Identify which cell holds the provided text, then report its (X, Y) central coordinate. 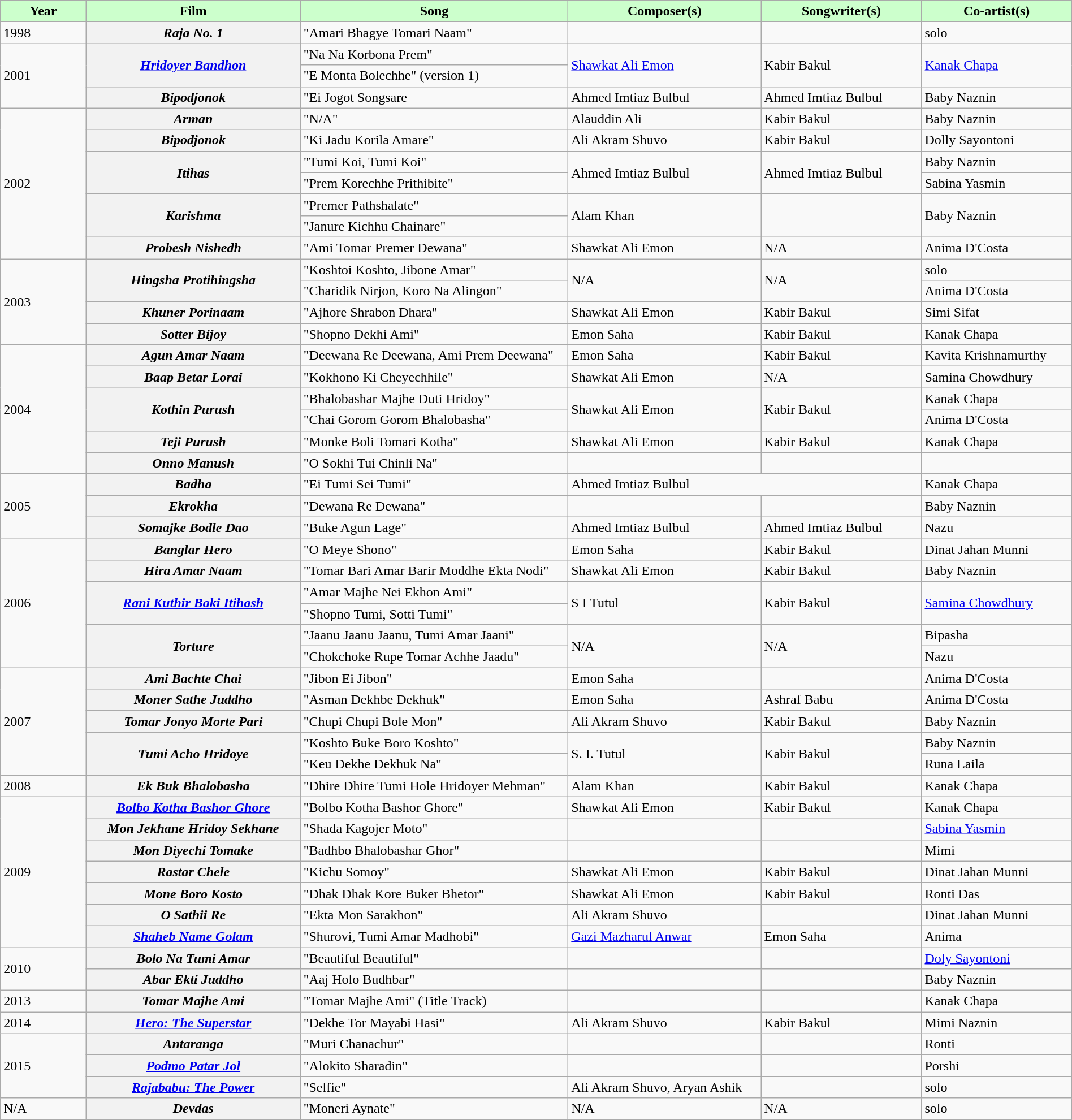
Banglar Hero (193, 549)
"Shopno Tumi, Sotti Tumi" (434, 613)
"Ei Tumi Sei Tumi" (434, 485)
Gazi Mazharul Anwar (665, 936)
"Deewana Re Deewana, Ami Prem Deewana" (434, 356)
"Beautiful Beautiful" (434, 958)
"Chupi Chupi Bole Mon" (434, 721)
Bolo Na Tumi Amar (193, 958)
"Koshto Buke Boro Koshto" (434, 743)
Arman (193, 119)
O Sathii Re (193, 915)
"Alokito Sharadin" (434, 1066)
2007 (44, 721)
"Amar Majhe Nei Ekhon Ami" (434, 592)
2013 (44, 1001)
Songwriter(s) (841, 11)
Runa Laila (996, 764)
S I Tutul (665, 603)
Rajababu: The Power (193, 1087)
Raja No. 1 (193, 33)
Ashraf Babu (841, 700)
2001 (44, 76)
"Bolbo Kotha Bashor Ghore" (434, 807)
"O Sokhi Tui Chinli Na" (434, 463)
"Monke Boli Tomari Kotha" (434, 442)
Shaheb Name Golam (193, 936)
"Kokhono Ki Cheyechhile" (434, 377)
2014 (44, 1023)
Kothin Purush (193, 409)
Itihas (193, 172)
Co-artist(s) (996, 11)
Onno Manush (193, 463)
"Ekta Mon Sarakhon" (434, 915)
Badha (193, 485)
"Jaanu Jaanu Jaanu, Tumi Amar Jaani" (434, 635)
"Shurovi, Tumi Amar Madhobi" (434, 936)
Rani Kuthir Baki Itihash (193, 603)
Bolbo Kotha Bashor Ghore (193, 807)
2004 (44, 409)
2010 (44, 969)
"Dhire Dhire Tumi Hole Hridoyer Mehman" (434, 786)
Alauddin Ali (665, 119)
"Janure Kichhu Chainare" (434, 226)
"Dewana Re Dewana" (434, 506)
Karishma (193, 215)
"Dhak Dhak Kore Buker Bhetor" (434, 893)
"Badhbo Bhalobashar Ghor" (434, 850)
Somajke Bodle Dao (193, 527)
2005 (44, 506)
1998 (44, 33)
"Bhalobashar Majhe Duti Hridoy" (434, 399)
Mone Boro Kosto (193, 893)
"Chokchoke Rupe Tomar Achhe Jaadu" (434, 657)
Ali Akram Shuvo, Aryan Ashik (665, 1087)
"Koshtoi Koshto, Jibone Amar" (434, 270)
2006 (44, 603)
Ekrokha (193, 506)
Teji Purush (193, 442)
Podmo Patar Jol (193, 1066)
"Jibon Ei Jibon" (434, 678)
Antaranga (193, 1044)
Ami Bachte Chai (193, 678)
"Muri Chanachur" (434, 1044)
Song (434, 11)
2015 (44, 1066)
Year (44, 11)
"Chai Gorom Gorom Bhalobasha" (434, 420)
"Aaj Holo Budhbar" (434, 980)
Kavita Krishnamurthy (996, 356)
"Moneri Aynate" (434, 1109)
S. I. Tutul (665, 754)
2009 (44, 872)
Tomar Jonyo Morte Pari (193, 721)
"Tumi Koi, Tumi Koi" (434, 162)
"Prem Korechhe Prithibite" (434, 183)
"Ei Jogot Songsare (434, 97)
"Tomar Majhe Ami" (Title Track) (434, 1001)
Mon Diyechi Tomake (193, 850)
Porshi (996, 1066)
Torture (193, 646)
Hridoyer Bandhon (193, 65)
Ek Buk Bhalobasha (193, 786)
Probesh Nishedh (193, 248)
"Na Na Korbona Prem" (434, 54)
Simi Sifat (996, 313)
Devdas (193, 1109)
2003 (44, 302)
Hero: The Superstar (193, 1023)
2002 (44, 183)
"Buke Agun Lage" (434, 527)
Anima (996, 936)
Moner Sathe Juddho (193, 700)
"Ki Jadu Korila Amare" (434, 140)
Abar Ekti Juddho (193, 980)
"Kichu Somoy" (434, 872)
"Shopno Dekhi Ami" (434, 334)
"Ami Tomar Premer Dewana" (434, 248)
Hira Amar Naam (193, 570)
"Amari Bhagye Tomari Naam" (434, 33)
"Asman Dekhbe Dekhuk" (434, 700)
"E Monta Bolechhe" (version 1) (434, 76)
Ronti Das (996, 893)
Hingsha Protihingsha (193, 280)
2008 (44, 786)
"Ajhore Shrabon Dhara" (434, 313)
Mimi (996, 850)
Mimi Naznin (996, 1023)
"Premer Pathshalate" (434, 205)
Film (193, 11)
Khuner Porinaam (193, 313)
Sotter Bijoy (193, 334)
Doly Sayontoni (996, 958)
Agun Amar Naam (193, 356)
Bipasha (996, 635)
Baap Betar Lorai (193, 377)
Composer(s) (665, 11)
"Charidik Nirjon, Koro Na Alingon" (434, 291)
"O Meye Shono" (434, 549)
Mon Jekhane Hridoy Sekhane (193, 829)
Ronti (996, 1044)
"Keu Dekhe Dekhuk Na" (434, 764)
"Selfie" (434, 1087)
"Dekhe Tor Mayabi Hasi" (434, 1023)
Rastar Chele (193, 872)
"N/A" (434, 119)
"Tomar Bari Amar Barir Moddhe Ekta Nodi" (434, 570)
Dolly Sayontoni (996, 140)
Tomar Majhe Ami (193, 1001)
"Shada Kagojer Moto" (434, 829)
Tumi Acho Hridoye (193, 754)
